Find where the given text appears and provide that cell's center as [X, Y] coordinate. 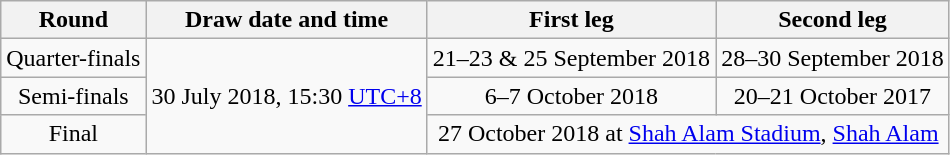
Second leg [833, 20]
30 July 2018, 15:30 UTC+8 [286, 96]
Draw date and time [286, 20]
20–21 October 2017 [833, 96]
Quarter-finals [74, 58]
28–30 September 2018 [833, 58]
27 October 2018 at Shah Alam Stadium, Shah Alam [688, 134]
21–23 & 25 September 2018 [571, 58]
6–7 October 2018 [571, 96]
Round [74, 20]
First leg [571, 20]
Semi-finals [74, 96]
Final [74, 134]
